For the text-containing cell, return its midpoint in [X, Y] coordinate format. 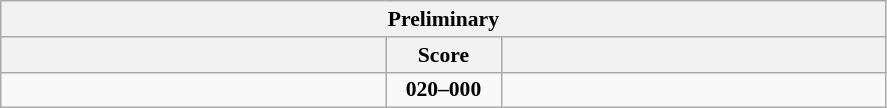
Score [444, 55]
020–000 [444, 90]
Preliminary [444, 19]
